Detect which cell encompasses the target text, then output its (x, y) center coordinate. 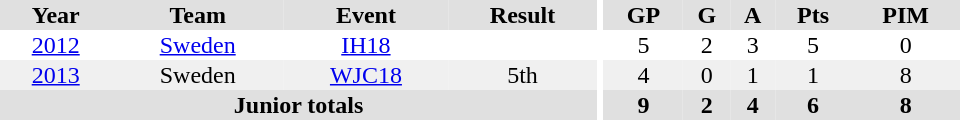
9 (644, 105)
5th (522, 75)
Team (198, 15)
GP (644, 15)
IH18 (366, 45)
2013 (56, 75)
Result (522, 15)
WJC18 (366, 75)
Event (366, 15)
2012 (56, 45)
3 (752, 45)
PIM (906, 15)
Pts (813, 15)
G (706, 15)
Junior totals (298, 105)
6 (813, 105)
Year (56, 15)
A (752, 15)
